For the text-containing cell, return its midpoint in [x, y] coordinate format. 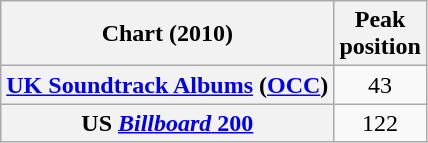
UK Soundtrack Albums (OCC) [168, 85]
Chart (2010) [168, 34]
122 [380, 123]
43 [380, 85]
US Billboard 200 [168, 123]
Peakposition [380, 34]
